Pinpoint the cell where the given text exists, returning its [x, y] midpoint coordinate. 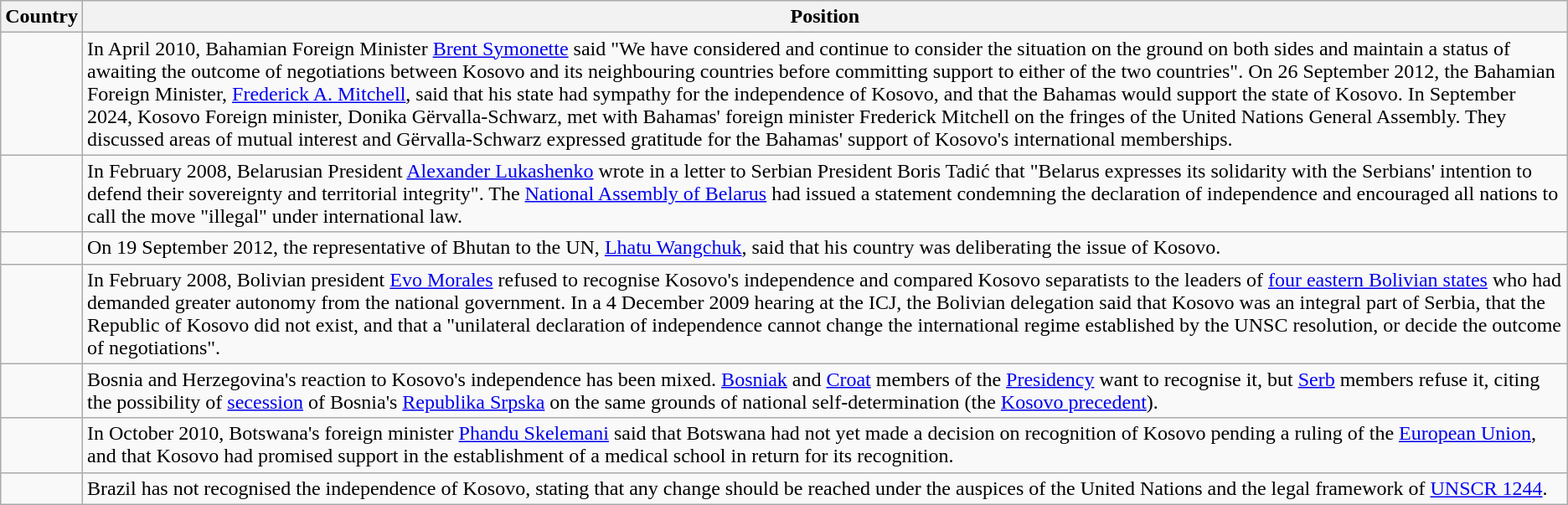
Position [824, 17]
On 19 September 2012, the representative of Bhutan to the UN, Lhatu Wangchuk, said that his country was deliberating the issue of Kosovo. [824, 248]
Country [42, 17]
